Capture the cell that displays the provided text and extract its [X, Y] central coordinate. 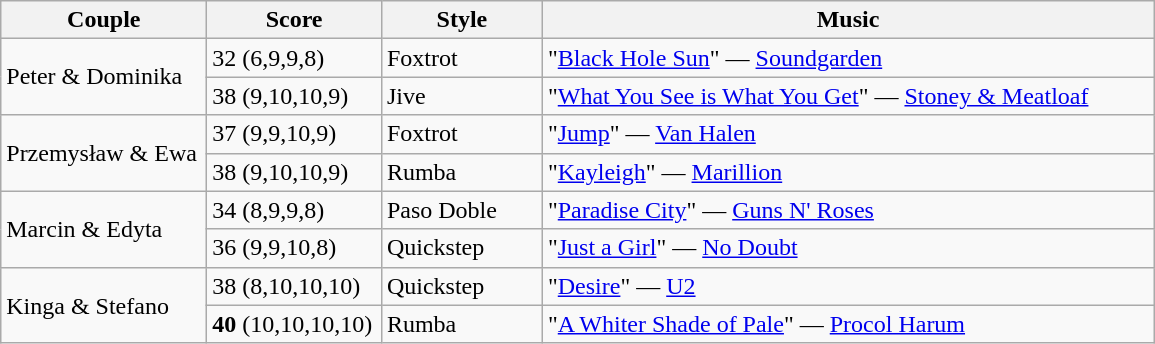
"Kayleigh" — Marillion [848, 172]
36 (9,9,10,8) [294, 248]
Jive [462, 96]
"Paradise City" — Guns N' Roses [848, 210]
"Desire" — U2 [848, 286]
40 (10,10,10,10) [294, 324]
Marcin & Edyta [104, 229]
38 (8,10,10,10) [294, 286]
Style [462, 20]
"Black Hole Sun" — Soundgarden [848, 58]
Score [294, 20]
Kinga & Stefano [104, 305]
Peter & Dominika [104, 77]
32 (6,9,9,8) [294, 58]
34 (8,9,9,8) [294, 210]
Przemysław & Ewa [104, 153]
Music [848, 20]
"What You See is What You Get" — Stoney & Meatloaf [848, 96]
"Jump" — Van Halen [848, 134]
Paso Doble [462, 210]
Couple [104, 20]
"Just a Girl" — No Doubt [848, 248]
37 (9,9,10,9) [294, 134]
"A Whiter Shade of Pale" — Procol Harum [848, 324]
